Extract the (X, Y) coordinate from the center of the cell holding the provided text.  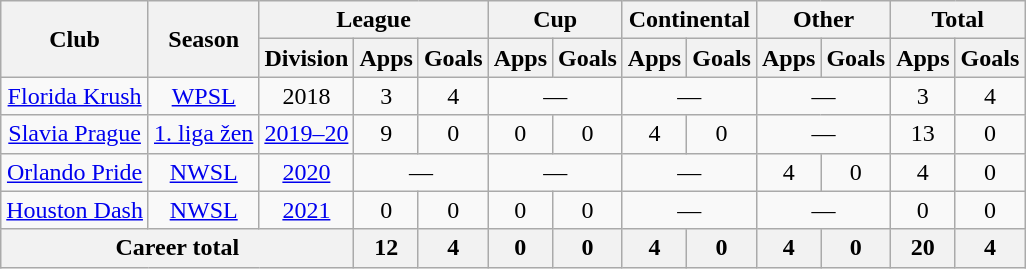
Season (203, 39)
12 (386, 248)
Division (306, 58)
League (374, 20)
2018 (306, 96)
Florida Krush (75, 96)
WPSL (203, 96)
Other (823, 20)
1. liga žen (203, 134)
2020 (306, 172)
2019–20 (306, 134)
Orlando Pride (75, 172)
Slavia Prague (75, 134)
20 (923, 248)
Club (75, 39)
Cup (555, 20)
Houston Dash (75, 210)
9 (386, 134)
Career total (178, 248)
Continental (689, 20)
13 (923, 134)
2021 (306, 210)
Total (958, 20)
